Pinpoint the cell where the given text exists, returning its [X, Y] midpoint coordinate. 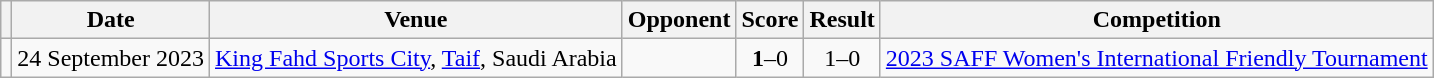
2023 SAFF Women's International Friendly Tournament [1156, 58]
Score [770, 20]
Venue [416, 20]
King Fahd Sports City, Taif, Saudi Arabia [416, 58]
Result [842, 20]
24 September 2023 [111, 58]
Opponent [679, 20]
Date [111, 20]
Competition [1156, 20]
